Determine the [X, Y] coordinate at the center of the cell enclosing the given text.  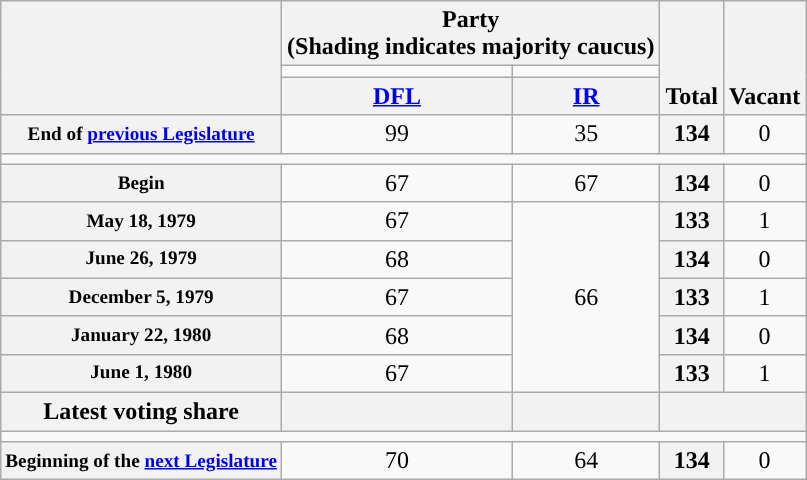
Party (Shading indicates majority caucus) [471, 34]
Vacant [764, 58]
Total [692, 58]
Beginning of the next Legislature [142, 461]
June 1, 1980 [142, 373]
DFL [398, 96]
66 [586, 297]
January 22, 1980 [142, 335]
May 18, 1979 [142, 221]
99 [398, 134]
Begin [142, 183]
June 26, 1979 [142, 259]
End of previous Legislature [142, 134]
IR [586, 96]
70 [398, 461]
Latest voting share [142, 411]
December 5, 1979 [142, 297]
64 [586, 461]
35 [586, 134]
